From the cell containing the given text, extract its center point as (X, Y) coordinate. 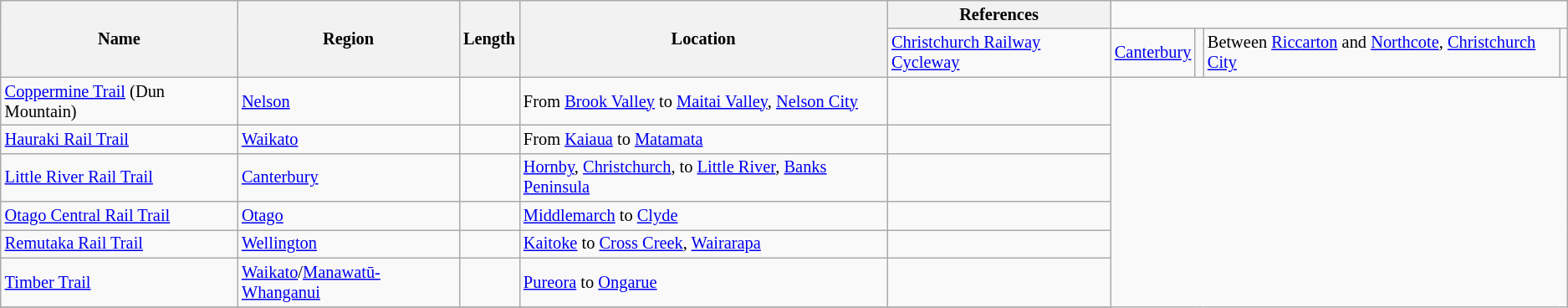
Name (119, 38)
Coppermine Trail (Dun Mountain) (119, 101)
From Brook Valley to Maitai Valley, Nelson City (703, 101)
From Kaiaua to Matamata (703, 139)
Remutaka Rail Trail (119, 244)
Location (703, 38)
Otago Central Rail Trail (119, 216)
Kaitoke to Cross Creek, Wairarapa (703, 244)
Little River Rail Trail (119, 177)
Region (348, 38)
Middlemarch to Clyde (703, 216)
Waikato (348, 139)
Pureora to Ongarue (703, 282)
Otago (348, 216)
Hornby, Christchurch, to Little River, Banks Peninsula (703, 177)
Nelson (348, 101)
Wellington (348, 244)
Hauraki Rail Trail (119, 139)
Waikato/Manawatū-Whanganui (348, 282)
References (999, 14)
Timber Trail (119, 282)
Length (489, 38)
Christchurch Railway Cycleway (999, 53)
Between Riccarton and Northcote, Christchurch City (1382, 53)
